Return [x, y] of the center of cell containing provided text 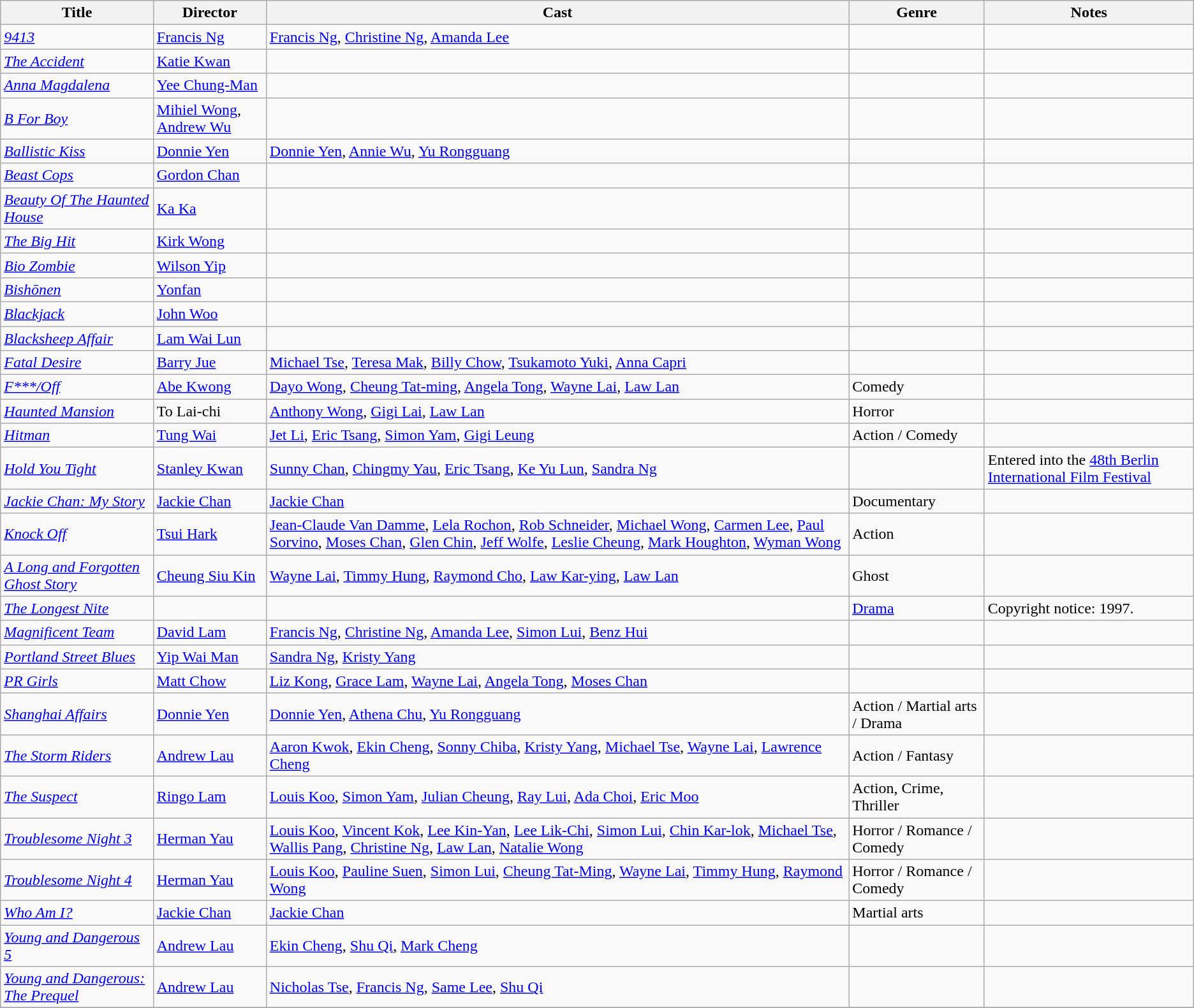
The Big Hit [77, 241]
Troublesome Night 4 [77, 880]
Abe Kwong [209, 387]
Knock Off [77, 534]
Stanley Kwan [209, 468]
Documentary [917, 501]
9413 [77, 37]
The Suspect [77, 797]
David Lam [209, 632]
Drama [917, 608]
Mihiel Wong, Andrew Wu [209, 119]
Bishōnen [77, 289]
Ballistic Kiss [77, 151]
Blacksheep Affair [77, 339]
F***/Off [77, 387]
Barry Jue [209, 363]
Bio Zombie [77, 265]
Director [209, 13]
Matt Chow [209, 681]
Title [77, 13]
Fatal Desire [77, 363]
Tsui Hark [209, 534]
Action [917, 534]
Cast [557, 13]
Donnie Yen, Annie Wu, Yu Rongguang [557, 151]
Wayne Lai, Timmy Hung, Raymond Cho, Law Kar-ying, Law Lan [557, 575]
Martial arts [917, 913]
Liz Kong, Grace Lam, Wayne Lai, Angela Tong, Moses Chan [557, 681]
Yee Chung-Man [209, 85]
Genre [917, 13]
Ringo Lam [209, 797]
The Longest Nite [77, 608]
Horror [917, 411]
Nicholas Tse, Francis Ng, Same Lee, Shu Qi [557, 987]
Ghost [917, 575]
The Storm Riders [77, 755]
Kirk Wong [209, 241]
Francis Ng, Christine Ng, Amanda Lee [557, 37]
Young and Dangerous 5 [77, 946]
Beauty Of The Haunted House [77, 208]
Action, Crime, Thriller [917, 797]
Entered into the 48th Berlin International Film Festival [1089, 468]
Gordon Chan [209, 175]
Anna Magdalena [77, 85]
Comedy [917, 387]
Louis Koo, Vincent Kok, Lee Kin-Yan, Lee Lik-Chi, Simon Lui, Chin Kar-lok, Michael Tse, Wallis Pang, Christine Ng, Law Lan, Natalie Wong [557, 838]
Yonfan [209, 289]
Sandra Ng, Kristy Yang [557, 657]
Lam Wai Lun [209, 339]
Jet Li, Eric Tsang, Simon Yam, Gigi Leung [557, 435]
Beast Cops [77, 175]
John Woo [209, 314]
Young and Dangerous: The Prequel [77, 987]
Louis Koo, Simon Yam, Julian Cheung, Ray Lui, Ada Choi, Eric Moo [557, 797]
Hold You Tight [77, 468]
Francis Ng, Christine Ng, Amanda Lee, Simon Lui, Benz Hui [557, 632]
Aaron Kwok, Ekin Cheng, Sonny Chiba, Kristy Yang, Michael Tse, Wayne Lai, Lawrence Cheng [557, 755]
Tung Wai [209, 435]
Donnie Yen, Athena Chu, Yu Rongguang [557, 714]
Louis Koo, Pauline Suen, Simon Lui, Cheung Tat-Ming, Wayne Lai, Timmy Hung, Raymond Wong [557, 880]
To Lai-chi [209, 411]
Action / Martial arts / Drama [917, 714]
Portland Street Blues [77, 657]
Jackie Chan: My Story [77, 501]
Shanghai Affairs [77, 714]
Yip Wai Man [209, 657]
Ekin Cheng, Shu Qi, Mark Cheng [557, 946]
Katie Kwan [209, 61]
Who Am I? [77, 913]
Magnificent Team [77, 632]
Michael Tse, Teresa Mak, Billy Chow, Tsukamoto Yuki, Anna Capri [557, 363]
Francis Ng [209, 37]
Copyright notice: 1997. [1089, 608]
Wilson Yip [209, 265]
Haunted Mansion [77, 411]
Sunny Chan, Chingmy Yau, Eric Tsang, Ke Yu Lun, Sandra Ng [557, 468]
Action / Comedy [917, 435]
Hitman [77, 435]
Anthony Wong, Gigi Lai, Law Lan [557, 411]
Cheung Siu Kin [209, 575]
Ka Ka [209, 208]
Troublesome Night 3 [77, 838]
PR Girls [77, 681]
The Accident [77, 61]
Notes [1089, 13]
A Long and Forgotten Ghost Story [77, 575]
Blackjack [77, 314]
Dayo Wong, Cheung Tat-ming, Angela Tong, Wayne Lai, Law Lan [557, 387]
B For Boy [77, 119]
Action / Fantasy [917, 755]
